Find where the given text appears and provide that cell's center as [X, Y] coordinate. 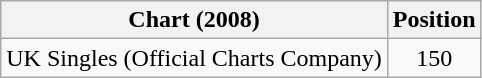
UK Singles (Official Charts Company) [194, 58]
Position [434, 20]
150 [434, 58]
Chart (2008) [194, 20]
